Capture the cell that displays the provided text and extract its [X, Y] central coordinate. 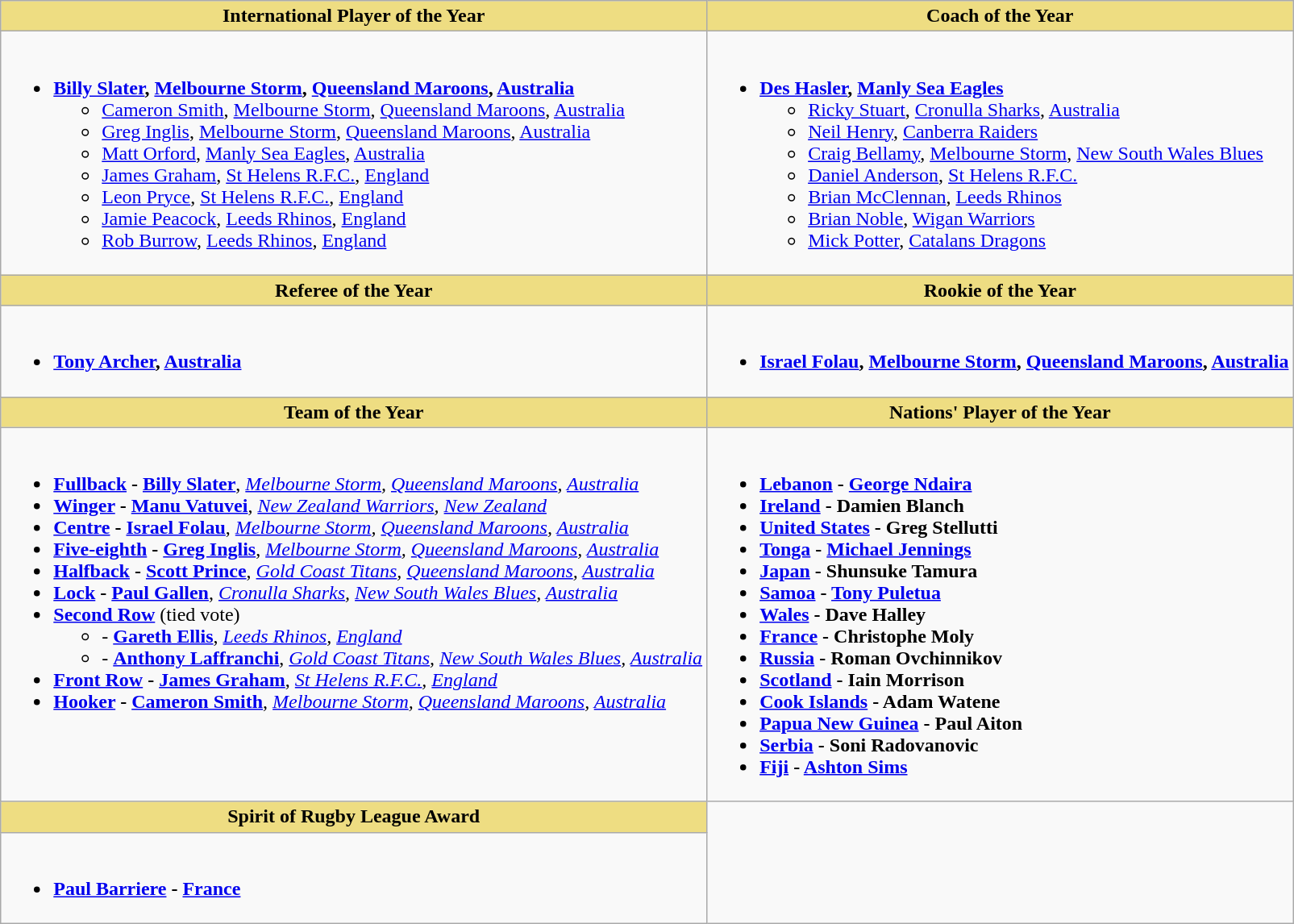
Team of the Year [354, 412]
Nations' Player of the Year [1000, 412]
Spirit of Rugby League Award [354, 817]
Rookie of the Year [1000, 290]
Paul Barriere - France [354, 877]
Coach of the Year [1000, 16]
Israel Folau, Melbourne Storm, Queensland Maroons, Australia [1000, 352]
Referee of the Year [354, 290]
International Player of the Year [354, 16]
Tony Archer, Australia [354, 352]
